For the text-containing cell, return its midpoint in (X, Y) coordinate format. 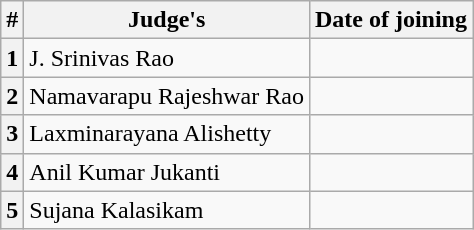
J. Srinivas Rao (167, 58)
5 (12, 210)
Date of joining (390, 20)
Namavarapu Rajeshwar Rao (167, 96)
2 (12, 96)
# (12, 20)
3 (12, 134)
4 (12, 172)
1 (12, 58)
Judge's (167, 20)
Anil Kumar Jukanti (167, 172)
Laxminarayana Alishetty (167, 134)
Sujana Kalasikam (167, 210)
